Capture the cell that displays the provided text and extract its [x, y] central coordinate. 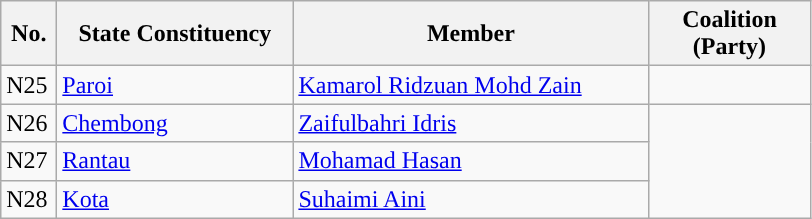
Rantau [175, 161]
N28 [29, 199]
Mohamad Hasan [471, 161]
Paroi [175, 85]
No. [29, 34]
N27 [29, 161]
N26 [29, 123]
State Constituency [175, 34]
Chembong [175, 123]
Coalition (Party) [730, 34]
Member [471, 34]
Zaifulbahri Idris [471, 123]
N25 [29, 85]
Suhaimi Aini [471, 199]
Kota [175, 199]
Kamarol Ridzuan Mohd Zain [471, 85]
